Determine the (x, y) coordinate at the center of the cell enclosing the given text.  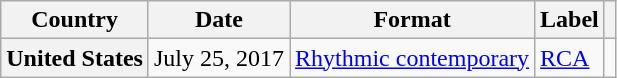
Label (570, 20)
Format (412, 20)
RCA (570, 58)
Country (75, 20)
July 25, 2017 (218, 58)
United States (75, 58)
Date (218, 20)
Rhythmic contemporary (412, 58)
